Provide the (X, Y) coordinate of the cell's center where the given text is located.  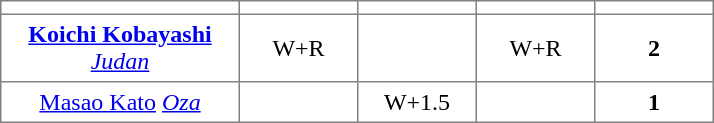
2 (654, 48)
Masao Kato Oza (120, 102)
Koichi Kobayashi Judan (120, 48)
W+1.5 (417, 102)
1 (654, 102)
